Return (X, Y) of the center of cell containing provided text 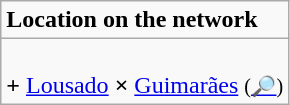
Location on the network (145, 20)
+ Lousado × Guimarães (🔎) (145, 72)
